For the text-containing cell, return its midpoint in (x, y) coordinate format. 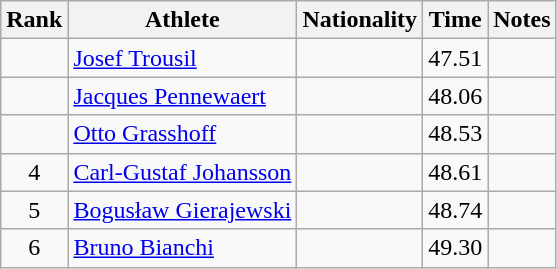
Bruno Bianchi (182, 248)
48.61 (456, 172)
Otto Grasshoff (182, 134)
48.74 (456, 210)
Time (456, 20)
48.53 (456, 134)
6 (34, 248)
Athlete (182, 20)
Notes (522, 20)
Carl-Gustaf Johansson (182, 172)
Bogusław Gierajewski (182, 210)
48.06 (456, 96)
4 (34, 172)
Josef Trousil (182, 58)
Nationality (360, 20)
49.30 (456, 248)
Jacques Pennewaert (182, 96)
Rank (34, 20)
5 (34, 210)
47.51 (456, 58)
